Provide the [X, Y] coordinate of the cell's center where the given text is located.  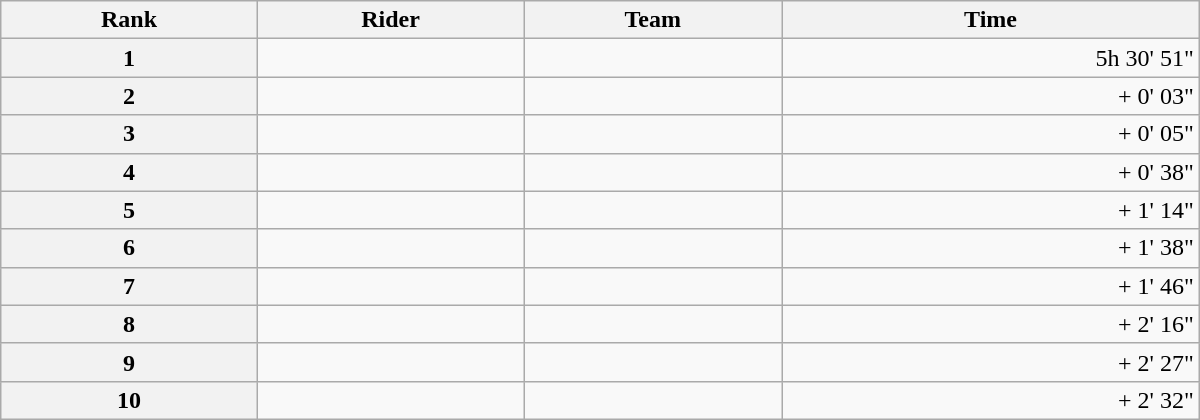
+ 2' 32" [990, 400]
+ 0' 38" [990, 172]
8 [129, 324]
+ 1' 38" [990, 248]
Team [653, 20]
9 [129, 362]
Rider [390, 20]
7 [129, 286]
+ 1' 14" [990, 210]
+ 0' 03" [990, 96]
+ 1' 46" [990, 286]
Time [990, 20]
6 [129, 248]
+ 2' 27" [990, 362]
Rank [129, 20]
1 [129, 58]
+ 2' 16" [990, 324]
5h 30' 51" [990, 58]
10 [129, 400]
2 [129, 96]
5 [129, 210]
3 [129, 134]
4 [129, 172]
+ 0' 05" [990, 134]
